Search for the cell housing the specified text and yield its [X, Y] center coordinate. 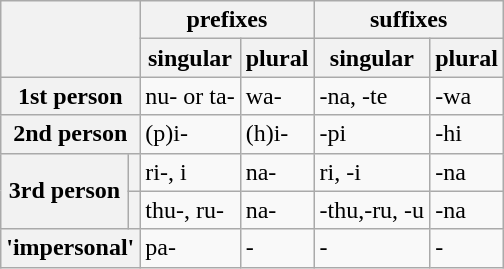
suffixes [408, 20]
-wa [467, 96]
2nd person [70, 134]
'impersonal' [70, 248]
(h)i- [277, 134]
prefixes [227, 20]
ri, -i [372, 172]
wa- [277, 96]
-pi [372, 134]
3rd person [65, 191]
ri-, i [190, 172]
pa- [190, 248]
-hi [467, 134]
1st person [70, 96]
(p)i- [190, 134]
-thu,-ru, -u [372, 210]
nu- or ta- [190, 96]
-na, -te [372, 96]
thu-, ru- [190, 210]
